Pinpoint the cell where the given text exists, returning its (x, y) midpoint coordinate. 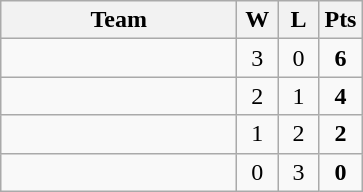
Team (119, 20)
4 (340, 96)
6 (340, 58)
Pts (340, 20)
W (258, 20)
L (298, 20)
